Find where the given text appears and provide that cell's center as [X, Y] coordinate. 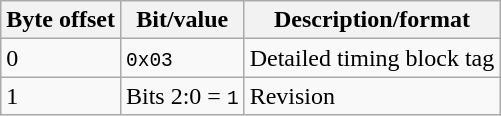
Detailed timing block tag [372, 58]
Byte offset [61, 20]
Bit/value [182, 20]
Description/format [372, 20]
1 [61, 96]
Revision [372, 96]
0x03 [182, 58]
0 [61, 58]
Bits 2:0 = 1 [182, 96]
